Output the [x, y] coordinate of the center of the cell containing the given text.  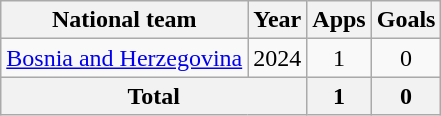
Apps [339, 20]
Year [278, 20]
Goals [406, 20]
2024 [278, 58]
National team [124, 20]
Total [154, 96]
Bosnia and Herzegovina [124, 58]
